Provide the (x, y) coordinate of the cell's center where the given text is located.  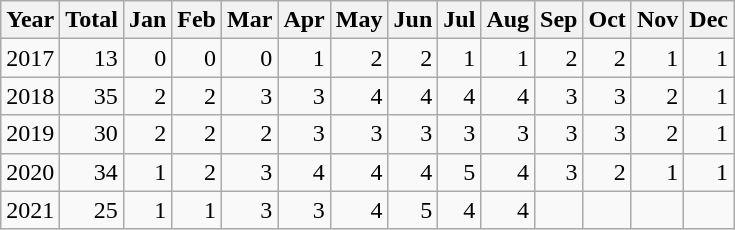
2018 (30, 96)
35 (92, 96)
2021 (30, 210)
Dec (709, 20)
Jan (147, 20)
2017 (30, 58)
Feb (197, 20)
Year (30, 20)
May (359, 20)
30 (92, 134)
2019 (30, 134)
Apr (304, 20)
34 (92, 172)
13 (92, 58)
Jul (460, 20)
Aug (508, 20)
Mar (250, 20)
Oct (607, 20)
Jun (413, 20)
2020 (30, 172)
Total (92, 20)
25 (92, 210)
Sep (559, 20)
Nov (657, 20)
